Provide the [x, y] coordinate of the cell's center where the given text is located.  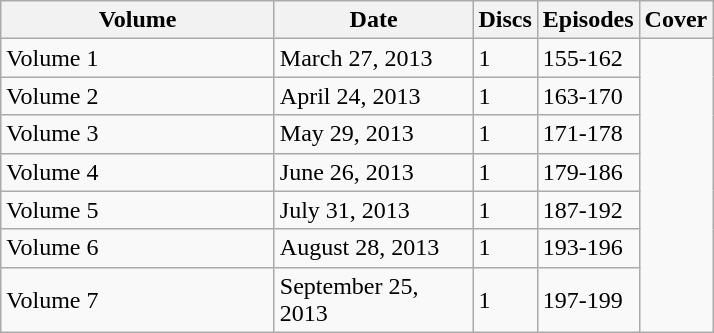
Date [374, 20]
May 29, 2013 [374, 134]
197-199 [588, 300]
187-192 [588, 210]
Volume [138, 20]
March 27, 2013 [374, 58]
April 24, 2013 [374, 96]
Volume 4 [138, 172]
179-186 [588, 172]
August 28, 2013 [374, 248]
171-178 [588, 134]
Volume 6 [138, 248]
155-162 [588, 58]
July 31, 2013 [374, 210]
Volume 5 [138, 210]
Cover [676, 20]
163-170 [588, 96]
Volume 2 [138, 96]
Episodes [588, 20]
Volume 7 [138, 300]
Volume 3 [138, 134]
June 26, 2013 [374, 172]
Discs [505, 20]
193-196 [588, 248]
September 25, 2013 [374, 300]
Volume 1 [138, 58]
